Pinpoint the cell where the given text exists, returning its [x, y] midpoint coordinate. 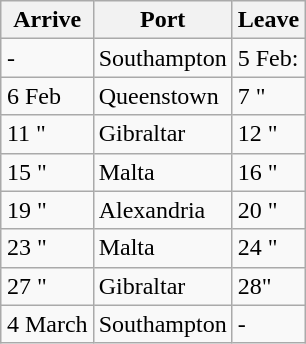
19 " [47, 210]
Queenstown [162, 96]
12 " [268, 134]
23 " [47, 248]
6 Feb [47, 96]
Arrive [47, 20]
Leave [268, 20]
24 " [268, 248]
28" [268, 286]
7 " [268, 96]
4 March [47, 324]
Port [162, 20]
15 " [47, 172]
11 " [47, 134]
20 " [268, 210]
Alexandria [162, 210]
27 " [47, 286]
16 " [268, 172]
5 Feb: [268, 58]
